Return the (x, y) coordinate for the center point of the cell that contains the specified text.  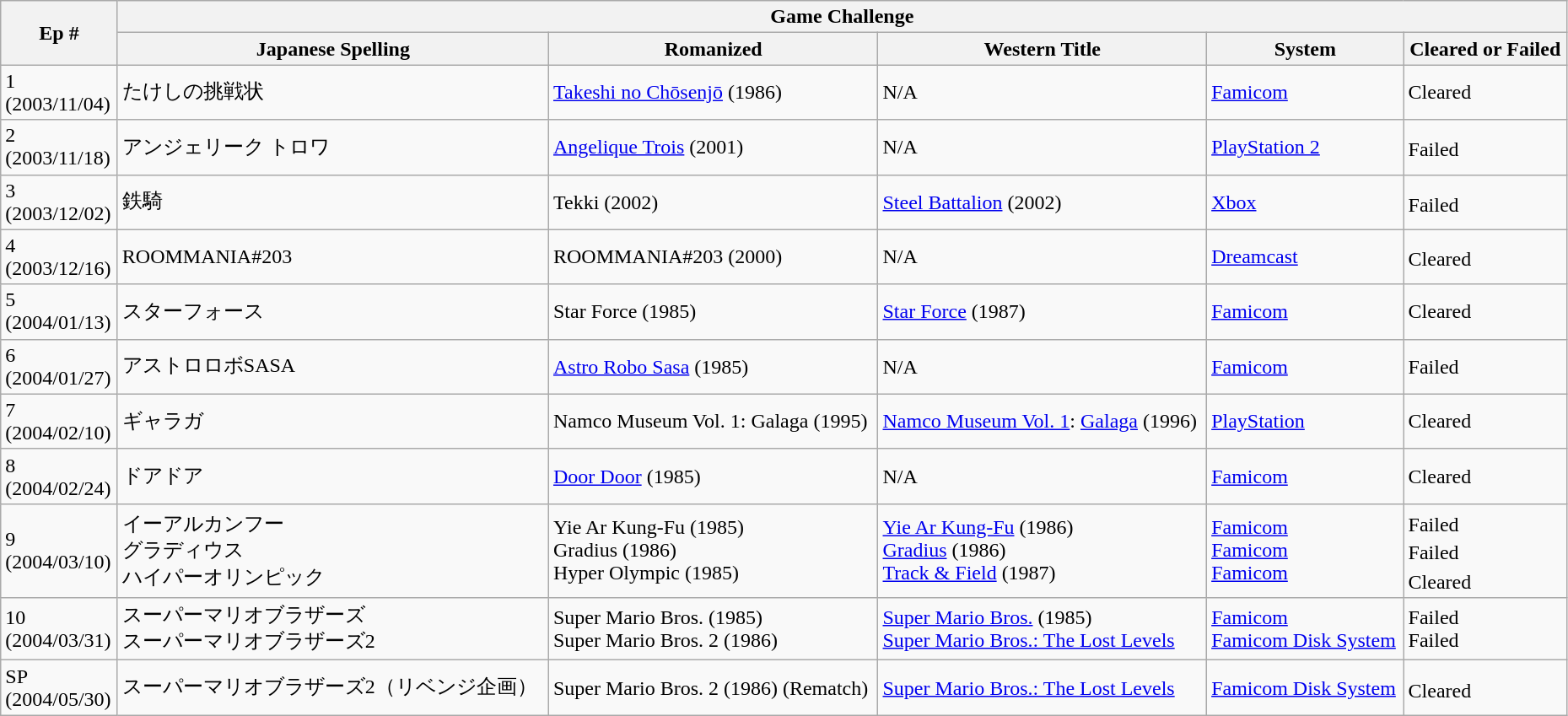
スーパーマリオブラザーズ2（リベンジ企画） (332, 688)
アンジェリーク トロワ (332, 147)
Tekki (2002) (714, 202)
Namco Museum Vol. 1: Galaga (1995) (714, 422)
Takeshi no Chōsenjō (1986) (714, 93)
FailedFailedCleared (1484, 551)
PlayStation 2 (1306, 147)
Ep # (59, 33)
Dreamcast (1306, 256)
ROOMMANIA#203 (332, 256)
イーアルカンフーグラディウスハイパーオリンピック (332, 551)
9(2004/03/10) (59, 551)
たけしの挑戦状 (332, 93)
Super Mario Bros.: The Lost Levels (1043, 688)
6(2004/01/27) (59, 366)
スーパーマリオブラザーズスーパーマリオブラザーズ2 (332, 629)
FamicomFamicomFamicom (1306, 551)
Famicom Disk System (1306, 688)
4(2003/12/16) (59, 256)
Game Challenge (842, 17)
ギャラガ (332, 422)
Angelique Trois (2001) (714, 147)
Yie Ar Kung-Fu (1985)Gradius (1986)Hyper Olympic (1985) (714, 551)
System (1306, 49)
Super Mario Bros. (1985)Super Mario Bros.: The Lost Levels (1043, 629)
スターフォース (332, 312)
SP(2004/05/30) (59, 688)
ドアドア (332, 476)
7(2004/02/10) (59, 422)
鉄騎 (332, 202)
Super Mario Bros. (1985)Super Mario Bros. 2 (1986) (714, 629)
10(2004/03/31) (59, 629)
Steel Battalion (2002) (1043, 202)
Astro Robo Sasa (1985) (714, 366)
Western Title (1043, 49)
Namco Museum Vol. 1: Galaga (1996) (1043, 422)
FailedFailed (1484, 629)
Super Mario Bros. 2 (1986) (Rematch) (714, 688)
FamicomFamicom Disk System (1306, 629)
Romanized (714, 49)
8(2004/02/24) (59, 476)
1(2003/11/04) (59, 93)
Cleared or Failed (1484, 49)
Door Door (1985) (714, 476)
ROOMMANIA#203 (2000) (714, 256)
Star Force (1987) (1043, 312)
Japanese Spelling (332, 49)
Yie Ar Kung-Fu (1986)Gradius (1986)Track & Field (1987) (1043, 551)
5(2004/01/13) (59, 312)
Star Force (1985) (714, 312)
Xbox (1306, 202)
3(2003/12/02) (59, 202)
PlayStation (1306, 422)
2(2003/11/18) (59, 147)
アストロロボSASA (332, 366)
